Output the [x, y] coordinate of the center of the cell containing the given text.  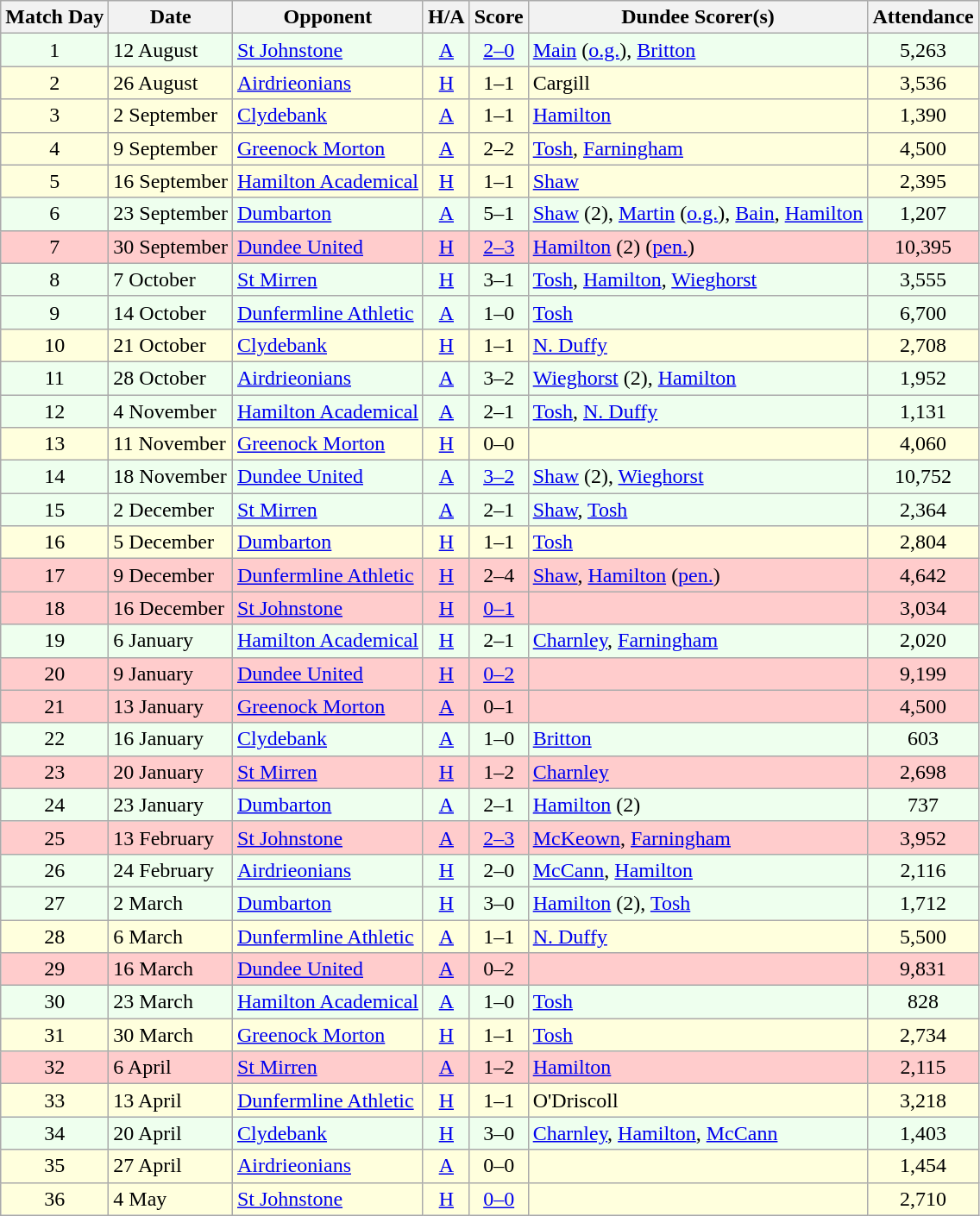
17 [55, 575]
21 October [171, 345]
19 [55, 641]
33 [55, 1100]
25 [55, 837]
4,060 [923, 444]
9,831 [923, 969]
Shaw [698, 181]
2,395 [923, 181]
Shaw, Hamilton (pen.) [698, 575]
28 October [171, 378]
10,395 [923, 247]
2,020 [923, 641]
11 November [171, 444]
2 September [171, 116]
3,034 [923, 608]
11 [55, 378]
1,390 [923, 116]
1,403 [923, 1133]
Score [499, 17]
3,536 [923, 83]
6 April [171, 1068]
30 March [171, 1035]
5,263 [923, 50]
Charnley, Farningham [698, 641]
12 August [171, 50]
6 March [171, 936]
H/A [446, 17]
Charnley, Hamilton, McCann [698, 1133]
O'Driscoll [698, 1100]
20 April [171, 1133]
15 [55, 510]
2,804 [923, 542]
22 [55, 739]
29 [55, 969]
28 [55, 936]
13 April [171, 1100]
35 [55, 1166]
Hamilton (2) (pen.) [698, 247]
Dundee Scorer(s) [698, 17]
4,642 [923, 575]
Shaw (2), Martin (o.g.), Bain, Hamilton [698, 214]
McCann, Hamilton [698, 870]
3,218 [923, 1100]
4 May [171, 1199]
1,454 [923, 1166]
30 [55, 1002]
9,199 [923, 674]
16 September [171, 181]
Main (o.g.), Britton [698, 50]
1,712 [923, 903]
13 January [171, 706]
9 December [171, 575]
Match Day [55, 17]
16 [55, 542]
Attendance [923, 17]
603 [923, 739]
Britton [698, 739]
Tosh, N. Duffy [698, 411]
20 January [171, 772]
Date [171, 17]
20 [55, 674]
5–1 [499, 214]
1,131 [923, 411]
16 March [171, 969]
Shaw, Tosh [698, 510]
4 [55, 148]
5,500 [923, 936]
2–4 [499, 575]
3–1 [499, 279]
Wieghorst (2), Hamilton [698, 378]
18 November [171, 477]
34 [55, 1133]
13 [55, 444]
14 [55, 477]
10 [55, 345]
828 [923, 1002]
16 December [171, 608]
23 [55, 772]
14 October [171, 312]
18 [55, 608]
McKeown, Farningham [698, 837]
Tosh, Farningham [698, 148]
16 January [171, 739]
3,555 [923, 279]
1,207 [923, 214]
10,752 [923, 477]
2 December [171, 510]
32 [55, 1068]
Cargill [698, 83]
2 March [171, 903]
737 [923, 805]
9 [55, 312]
24 February [171, 870]
2,710 [923, 1199]
30 September [171, 247]
26 [55, 870]
Shaw (2), Wieghorst [698, 477]
Hamilton (2), Tosh [698, 903]
Hamilton (2) [698, 805]
1 [55, 50]
23 September [171, 214]
6 January [171, 641]
26 August [171, 83]
3,952 [923, 837]
6 [55, 214]
13 February [171, 837]
31 [55, 1035]
2–2 [499, 148]
36 [55, 1199]
21 [55, 706]
23 January [171, 805]
9 January [171, 674]
2 [55, 83]
Opponent [328, 17]
1,952 [923, 378]
12 [55, 411]
27 [55, 903]
2,708 [923, 345]
4 November [171, 411]
2,734 [923, 1035]
7 October [171, 279]
6,700 [923, 312]
24 [55, 805]
2,115 [923, 1068]
23 March [171, 1002]
2,364 [923, 510]
7 [55, 247]
5 [55, 181]
8 [55, 279]
9 September [171, 148]
2,116 [923, 870]
2,698 [923, 772]
Charnley [698, 772]
Tosh, Hamilton, Wieghorst [698, 279]
27 April [171, 1166]
5 December [171, 542]
3 [55, 116]
